Provide the (X, Y) coordinate of the cell's center where the given text is located.  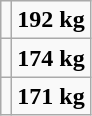
171 kg (51, 96)
192 kg (51, 20)
174 kg (51, 58)
